Return the [X, Y] coordinate for the center point of the cell that contains the specified text.  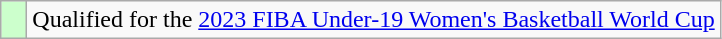
Qualified for the 2023 FIBA Under-19 Women's Basketball World Cup [374, 20]
